Detect which cell encompasses the target text, then output its (X, Y) center coordinate. 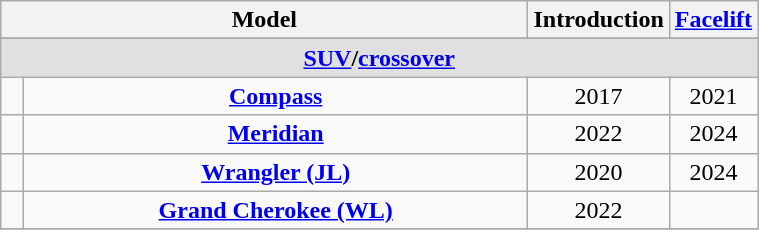
Wrangler (JL) (275, 172)
2020 (598, 172)
Model (264, 20)
Compass (275, 96)
Grand Cherokee (WL) (275, 210)
Facelift (713, 20)
2021 (713, 96)
Meridian (275, 134)
SUV/crossover (380, 58)
2017 (598, 96)
Introduction (598, 20)
